Pinpoint the cell where the given text exists, returning its [X, Y] midpoint coordinate. 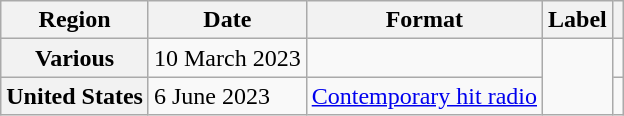
10 March 2023 [227, 58]
Date [227, 20]
Label [578, 20]
Format [424, 20]
Region [75, 20]
United States [75, 96]
Contemporary hit radio [424, 96]
6 June 2023 [227, 96]
Various [75, 58]
